Identify which cell holds the provided text, then report its [X, Y] central coordinate. 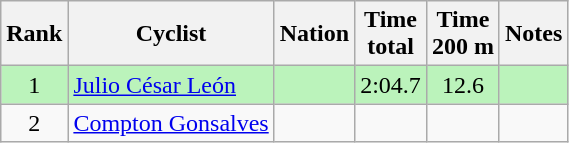
1 [34, 85]
Rank [34, 34]
Nation [314, 34]
12.6 [462, 85]
Julio César León [171, 85]
Time200 m [462, 34]
2 [34, 123]
2:04.7 [391, 85]
Compton Gonsalves [171, 123]
Cyclist [171, 34]
Timetotal [391, 34]
Notes [533, 34]
